Output the (X, Y) coordinate of the center of the cell containing the given text.  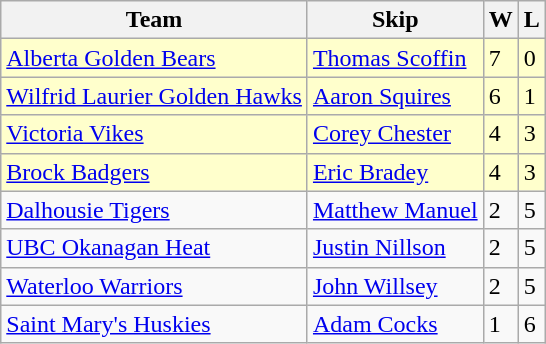
Waterloo Warriors (154, 286)
Adam Cocks (395, 324)
Justin Nillson (395, 248)
Matthew Manuel (395, 210)
L (532, 20)
Team (154, 20)
Brock Badgers (154, 172)
Dalhousie Tigers (154, 210)
W (500, 20)
Corey Chester (395, 134)
Alberta Golden Bears (154, 58)
Eric Bradey (395, 172)
Aaron Squires (395, 96)
Skip (395, 20)
John Willsey (395, 286)
7 (500, 58)
Victoria Vikes (154, 134)
0 (532, 58)
UBC Okanagan Heat (154, 248)
Saint Mary's Huskies (154, 324)
Thomas Scoffin (395, 58)
Wilfrid Laurier Golden Hawks (154, 96)
